Pinpoint the cell where the given text exists, returning its [x, y] midpoint coordinate. 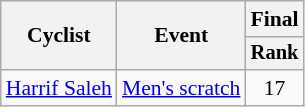
Men's scratch [182, 88]
Event [182, 36]
Final [274, 19]
Harrif Saleh [59, 88]
Cyclist [59, 36]
17 [274, 88]
Rank [274, 54]
